Provide the [x, y] coordinate of the cell's center where the given text is located.  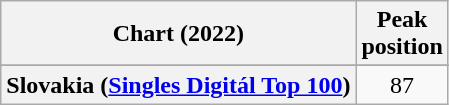
Slovakia (Singles Digitál Top 100) [178, 85]
Chart (2022) [178, 34]
Peakposition [402, 34]
87 [402, 85]
